Detect which cell encompasses the target text, then output its (x, y) center coordinate. 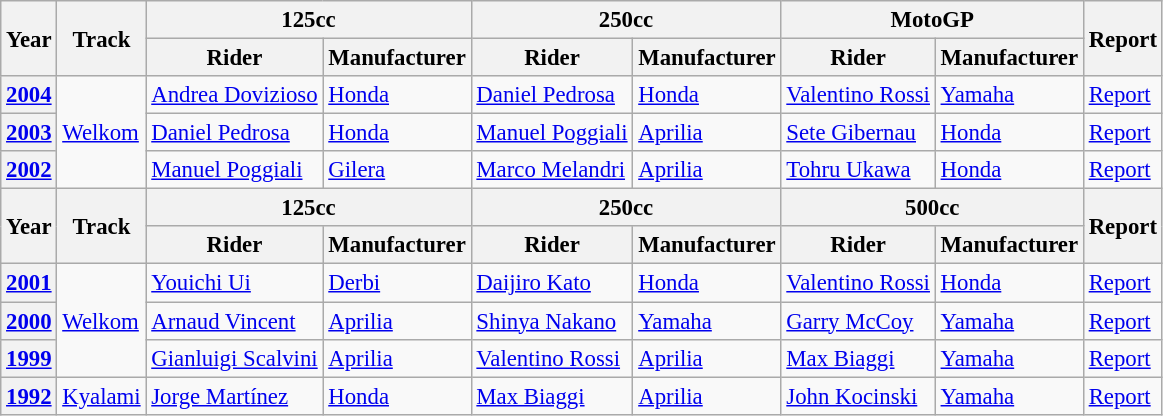
2001 (29, 283)
Sete Gibernau (858, 133)
Andrea Dovizioso (234, 95)
Kyalami (102, 396)
Gilera (397, 170)
Tohru Ukawa (858, 170)
2002 (29, 170)
Youichi Ui (234, 283)
2004 (29, 95)
500cc (932, 208)
Daijiro Kato (552, 283)
1992 (29, 396)
MotoGP (932, 20)
Shinya Nakano (552, 321)
2003 (29, 133)
Gianluigi Scalvini (234, 358)
John Kocinski (858, 396)
Garry McCoy (858, 321)
Derbi (397, 283)
Jorge Martínez (234, 396)
Marco Melandri (552, 170)
2000 (29, 321)
Arnaud Vincent (234, 321)
1999 (29, 358)
